Pinpoint the cell where the given text exists, returning its (x, y) midpoint coordinate. 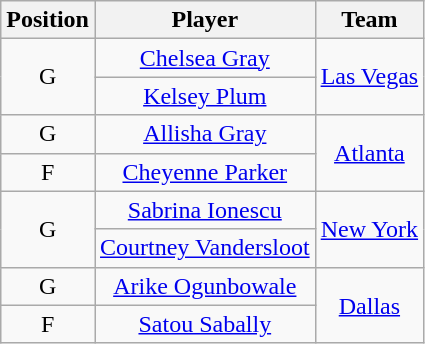
Position (48, 20)
Atlanta (370, 153)
Team (370, 20)
Satou Sabally (204, 324)
Courtney Vandersloot (204, 248)
Las Vegas (370, 77)
Player (204, 20)
New York (370, 229)
Chelsea Gray (204, 58)
Sabrina Ionescu (204, 210)
Dallas (370, 305)
Arike Ogunbowale (204, 286)
Cheyenne Parker (204, 172)
Kelsey Plum (204, 96)
Allisha Gray (204, 134)
